Find where the given text appears and provide that cell's center as [X, Y] coordinate. 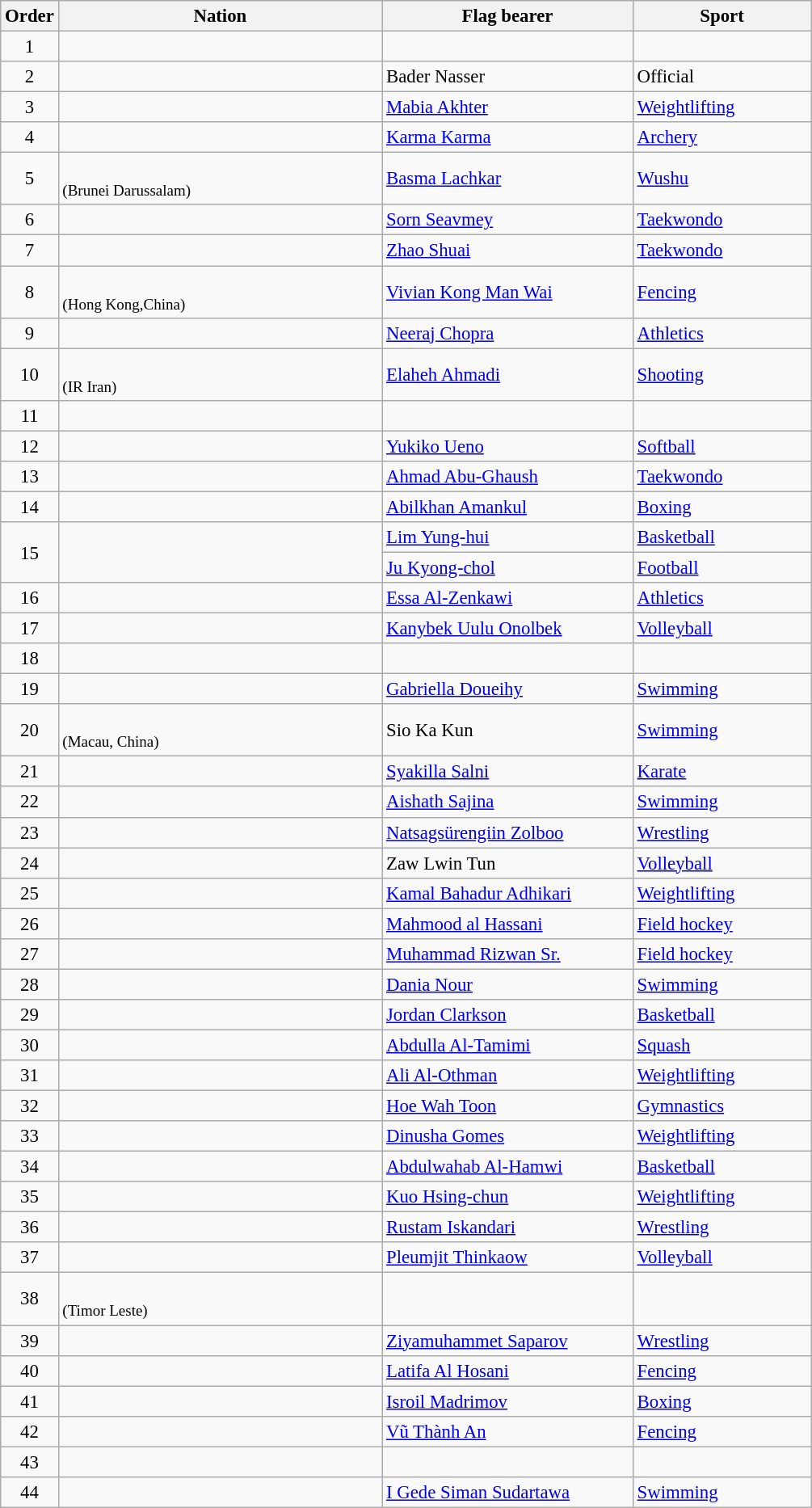
Essa Al-Zenkawi [507, 598]
Yukiko Ueno [507, 446]
17 [29, 629]
Kanybek Uulu Onolbek [507, 629]
Sorn Seavmey [507, 221]
Natsagsürengiin Zolboo [507, 832]
Wushu [722, 179]
15 [29, 553]
26 [29, 924]
35 [29, 1197]
20 [29, 731]
Vũ Thành An [507, 1431]
Jordan Clarkson [507, 1015]
(Brunei Darussalam) [220, 179]
32 [29, 1106]
Sport [722, 16]
Football [722, 567]
Zaw Lwin Tun [507, 863]
Gabriella Doueihy [507, 689]
Squash [722, 1045]
Lim Yung-hui [507, 537]
Archery [722, 137]
(Timor Leste) [220, 1299]
9 [29, 333]
27 [29, 954]
Ahmad Abu-Ghaush [507, 477]
39 [29, 1341]
Mabia Akhter [507, 107]
Aishath Sajina [507, 802]
Neeraj Chopra [507, 333]
Order [29, 16]
34 [29, 1167]
33 [29, 1136]
6 [29, 221]
38 [29, 1299]
(Hong Kong,China) [220, 293]
Kamal Bahadur Adhikari [507, 893]
40 [29, 1371]
Official [722, 77]
Flag bearer [507, 16]
Rustam Iskandari [507, 1228]
Nation [220, 16]
Ali Al-Othman [507, 1076]
Softball [722, 446]
Basma Lachkar [507, 179]
2 [29, 77]
19 [29, 689]
37 [29, 1258]
8 [29, 293]
Karate [722, 772]
Abdulwahab Al-Hamwi [507, 1167]
7 [29, 251]
16 [29, 598]
Abilkhan Amankul [507, 507]
Zhao Shuai [507, 251]
Bader Nasser [507, 77]
5 [29, 179]
21 [29, 772]
Shooting [722, 375]
Dania Nour [507, 984]
Mahmood al Hassani [507, 924]
30 [29, 1045]
3 [29, 107]
28 [29, 984]
Kuo Hsing-chun [507, 1197]
Hoe Wah Toon [507, 1106]
Dinusha Gomes [507, 1136]
10 [29, 375]
Syakilla Salni [507, 772]
Elaheh Ahmadi [507, 375]
23 [29, 832]
14 [29, 507]
1 [29, 47]
13 [29, 477]
Muhammad Rizwan Sr. [507, 954]
22 [29, 802]
Pleumjit Thinkaow [507, 1258]
Vivian Kong Man Wai [507, 293]
Ziyamuhammet Saparov [507, 1341]
42 [29, 1431]
Latifa Al Hosani [507, 1371]
Abdulla Al-Tamimi [507, 1045]
Isroil Madrimov [507, 1401]
44 [29, 1493]
36 [29, 1228]
43 [29, 1462]
41 [29, 1401]
Sio Ka Kun [507, 731]
24 [29, 863]
11 [29, 415]
(Macau, China) [220, 731]
29 [29, 1015]
31 [29, 1076]
25 [29, 893]
Gymnastics [722, 1106]
(IR Iran) [220, 375]
Ju Kyong-chol [507, 567]
I Gede Siman Sudartawa [507, 1493]
18 [29, 659]
12 [29, 446]
4 [29, 137]
Karma Karma [507, 137]
